Provide the [X, Y] coordinate of the cell's center where the given text is located.  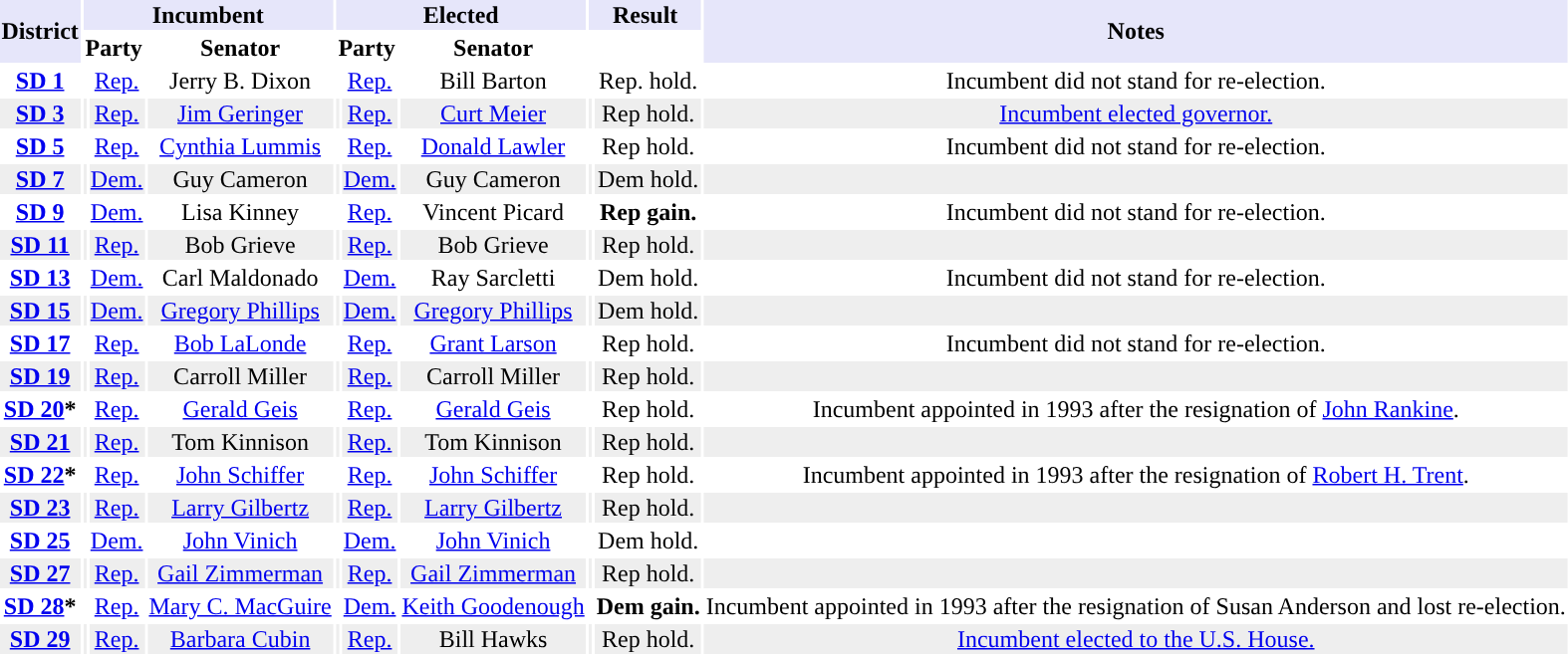
Notes [1136, 32]
Barbara Cubin [240, 639]
Mary C. MacGuire [240, 606]
Jerry B. Dixon [240, 81]
Carl Maldonado [240, 278]
SD 28* [40, 606]
Cynthia Lummis [240, 146]
Incumbent appointed in 1993 after the resignation of Robert H. Trent. [1136, 475]
SD 20* [40, 409]
Rep. hold. [648, 81]
SD 11 [40, 245]
Elected [460, 15]
Grant Larson [493, 343]
Result [646, 15]
Incumbent appointed in 1993 after the resignation of Susan Anderson and lost re-election. [1136, 606]
SD 19 [40, 376]
Rep gain. [648, 212]
Bill Hawks [493, 639]
Dem gain. [648, 606]
SD 7 [40, 179]
Vincent Picard [493, 212]
Lisa Kinney [240, 212]
Curt Meier [493, 113]
SD 15 [40, 311]
Bob LaLonde [240, 343]
Donald Lawler [493, 146]
SD 25 [40, 541]
Incumbent appointed in 1993 after the resignation of John Rankine. [1136, 409]
Incumbent elected to the U.S. House. [1136, 639]
SD 5 [40, 146]
SD 21 [40, 442]
SD 13 [40, 278]
Jim Geringer [240, 113]
District [40, 32]
SD 23 [40, 508]
Ray Sarcletti [493, 278]
Keith Goodenough [493, 606]
SD 1 [40, 81]
Incumbent elected governor. [1136, 113]
Bill Barton [493, 81]
Incumbent [207, 15]
SD 3 [40, 113]
SD 17 [40, 343]
SD 27 [40, 573]
SD 9 [40, 212]
SD 29 [40, 639]
SD 22* [40, 475]
